Detect which cell encompasses the target text, then output its (x, y) center coordinate. 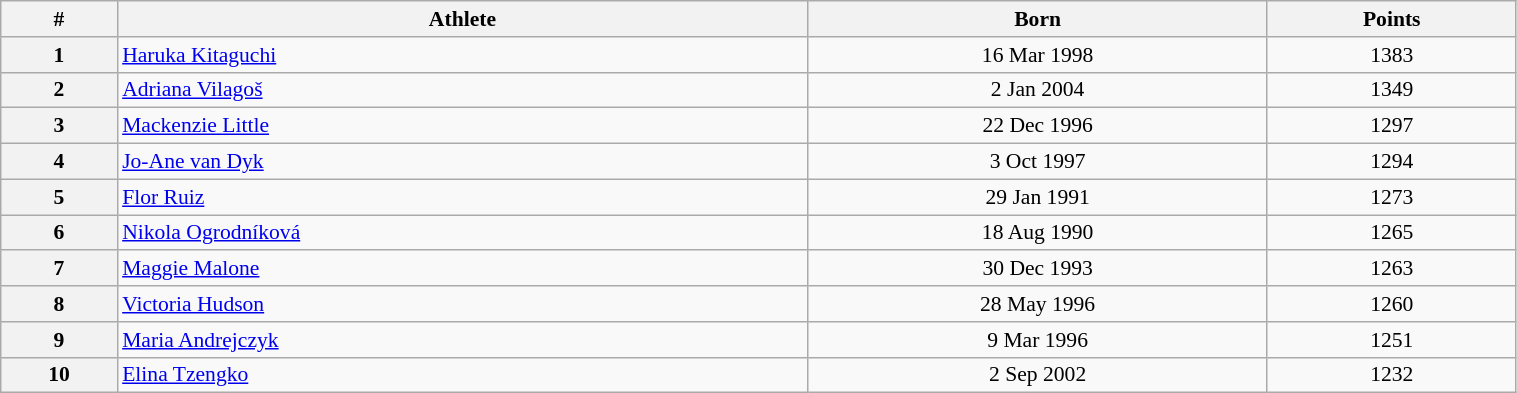
Points (1392, 19)
Maria Andrejczyk (462, 340)
18 Aug 1990 (1038, 233)
1349 (1392, 90)
1 (59, 55)
1260 (1392, 304)
3 (59, 126)
9 (59, 340)
22 Dec 1996 (1038, 126)
1251 (1392, 340)
1297 (1392, 126)
9 Mar 1996 (1038, 340)
10 (59, 375)
2 Sep 2002 (1038, 375)
16 Mar 1998 (1038, 55)
2 Jan 2004 (1038, 90)
1383 (1392, 55)
29 Jan 1991 (1038, 197)
Adriana Vilagoš (462, 90)
1294 (1392, 162)
Flor Ruiz (462, 197)
5 (59, 197)
1273 (1392, 197)
6 (59, 233)
Athlete (462, 19)
3 Oct 1997 (1038, 162)
2 (59, 90)
1265 (1392, 233)
Mackenzie Little (462, 126)
Haruka Kitaguchi (462, 55)
Elina Tzengko (462, 375)
Nikola Ogrodníková (462, 233)
7 (59, 269)
8 (59, 304)
4 (59, 162)
Born (1038, 19)
30 Dec 1993 (1038, 269)
Victoria Hudson (462, 304)
Maggie Malone (462, 269)
1232 (1392, 375)
28 May 1996 (1038, 304)
1263 (1392, 269)
# (59, 19)
Jo-Ane van Dyk (462, 162)
